Return the (X, Y) coordinate for the center point of the cell that contains the specified text.  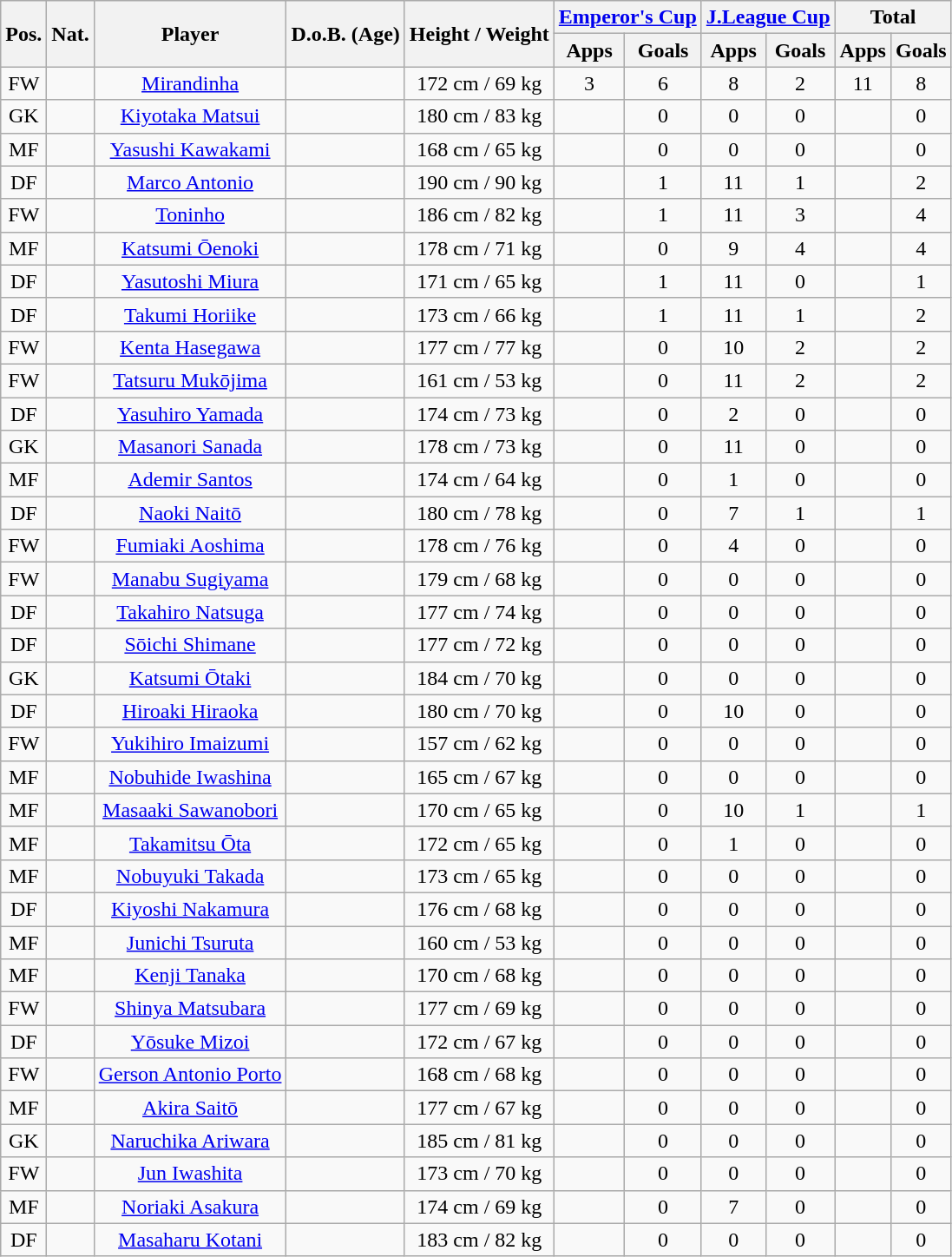
178 cm / 73 kg (479, 447)
173 cm / 70 kg (479, 1174)
Pos. (24, 34)
Manabu Sugiyama (190, 579)
165 cm / 67 kg (479, 777)
168 cm / 65 kg (479, 149)
Sōichi Shimane (190, 645)
174 cm / 73 kg (479, 414)
Akira Saitō (190, 1108)
177 cm / 77 kg (479, 347)
Height / Weight (479, 34)
Hiroaki Hiraoka (190, 711)
J.League Cup (768, 17)
179 cm / 68 kg (479, 579)
180 cm / 78 kg (479, 513)
Gerson Antonio Porto (190, 1075)
Kenta Hasegawa (190, 347)
Masanori Sanada (190, 447)
185 cm / 81 kg (479, 1141)
157 cm / 62 kg (479, 744)
176 cm / 68 kg (479, 909)
173 cm / 66 kg (479, 314)
Katsumi Ōenoki (190, 248)
Kiyotaka Matsui (190, 116)
Mirandinha (190, 83)
Yasutoshi Miura (190, 281)
Yōsuke Mizoi (190, 1042)
Kenji Tanaka (190, 976)
Nat. (70, 34)
Nobuyuki Takada (190, 876)
Tatsuru Mukōjima (190, 380)
Ademir Santos (190, 480)
186 cm / 82 kg (479, 215)
Marco Antonio (190, 182)
Takamitsu Ōta (190, 843)
173 cm / 65 kg (479, 876)
160 cm / 53 kg (479, 942)
170 cm / 68 kg (479, 976)
Noriaki Asakura (190, 1207)
184 cm / 70 kg (479, 678)
Yasushi Kawakami (190, 149)
Takahiro Natsuga (190, 612)
Nobuhide Iwashina (190, 777)
174 cm / 64 kg (479, 480)
177 cm / 69 kg (479, 1009)
Total (893, 17)
178 cm / 71 kg (479, 248)
190 cm / 90 kg (479, 182)
183 cm / 82 kg (479, 1240)
Yukihiro Imaizumi (190, 744)
Kiyoshi Nakamura (190, 909)
Player (190, 34)
Katsumi Ōtaki (190, 678)
171 cm / 65 kg (479, 281)
177 cm / 72 kg (479, 645)
177 cm / 67 kg (479, 1108)
9 (733, 248)
170 cm / 65 kg (479, 810)
Toninho (190, 215)
Takumi Horiike (190, 314)
D.o.B. (Age) (345, 34)
Junichi Tsuruta (190, 942)
177 cm / 74 kg (479, 612)
Naoki Naitō (190, 513)
Yasuhiro Yamada (190, 414)
168 cm / 68 kg (479, 1075)
180 cm / 83 kg (479, 116)
161 cm / 53 kg (479, 380)
Fumiaki Aoshima (190, 546)
Jun Iwashita (190, 1174)
6 (663, 83)
Masaaki Sawanobori (190, 810)
174 cm / 69 kg (479, 1207)
Naruchika Ariwara (190, 1141)
178 cm / 76 kg (479, 546)
172 cm / 69 kg (479, 83)
Masaharu Kotani (190, 1240)
Emperor's Cup (627, 17)
172 cm / 67 kg (479, 1042)
180 cm / 70 kg (479, 711)
172 cm / 65 kg (479, 843)
Shinya Matsubara (190, 1009)
